Search for the cell housing the specified text and yield its (X, Y) center coordinate. 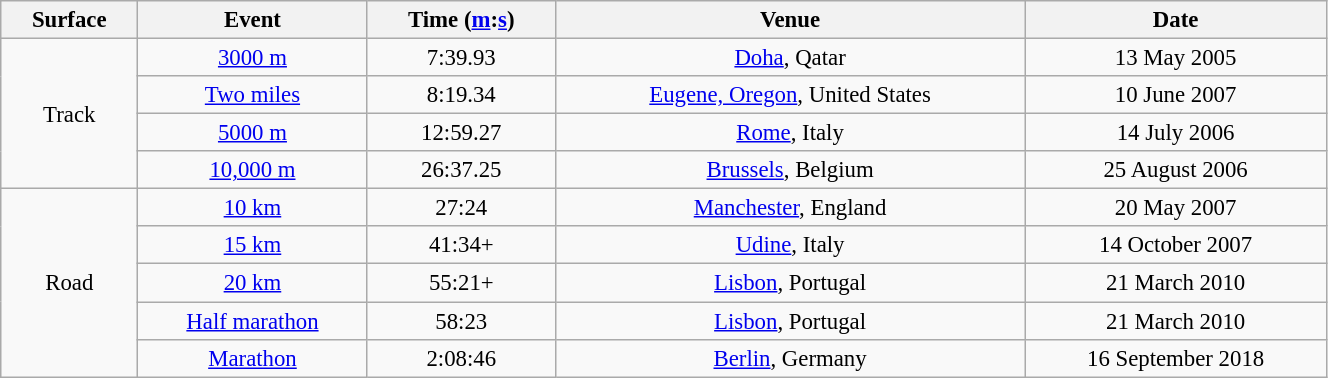
41:34+ (461, 245)
10 km (252, 208)
25 August 2006 (1176, 170)
Udine, Italy (790, 245)
Date (1176, 20)
Road (70, 283)
27:24 (461, 208)
10,000 m (252, 170)
Track (70, 114)
3000 m (252, 58)
14 July 2006 (1176, 133)
58:23 (461, 321)
12:59.27 (461, 133)
2:08:46 (461, 358)
Surface (70, 20)
Marathon (252, 358)
Venue (790, 20)
Eugene, Oregon, United States (790, 95)
5000 m (252, 133)
16 September 2018 (1176, 358)
Rome, Italy (790, 133)
Time (m:s) (461, 20)
15 km (252, 245)
8:19.34 (461, 95)
14 October 2007 (1176, 245)
Berlin, Germany (790, 358)
26:37.25 (461, 170)
Manchester, England (790, 208)
10 June 2007 (1176, 95)
13 May 2005 (1176, 58)
55:21+ (461, 283)
7:39.93 (461, 58)
Event (252, 20)
Doha, Qatar (790, 58)
Brussels, Belgium (790, 170)
Half marathon (252, 321)
20 May 2007 (1176, 208)
20 km (252, 283)
Two miles (252, 95)
